Search for the cell housing the specified text and yield its [x, y] center coordinate. 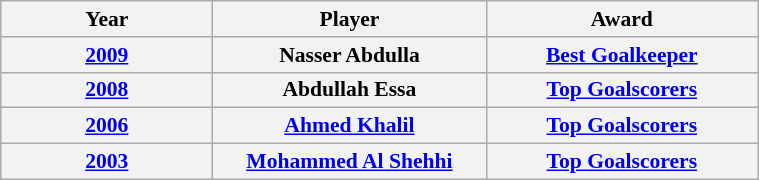
Award [622, 19]
Ahmed Khalil [350, 126]
Mohammed Al Shehhi [350, 162]
2009 [107, 55]
Abdullah Essa [350, 90]
2006 [107, 126]
Nasser Abdulla [350, 55]
Best Goalkeeper [622, 55]
2008 [107, 90]
Player [350, 19]
Year [107, 19]
2003 [107, 162]
